Output the (x, y) coordinate of the center of the cell containing the given text.  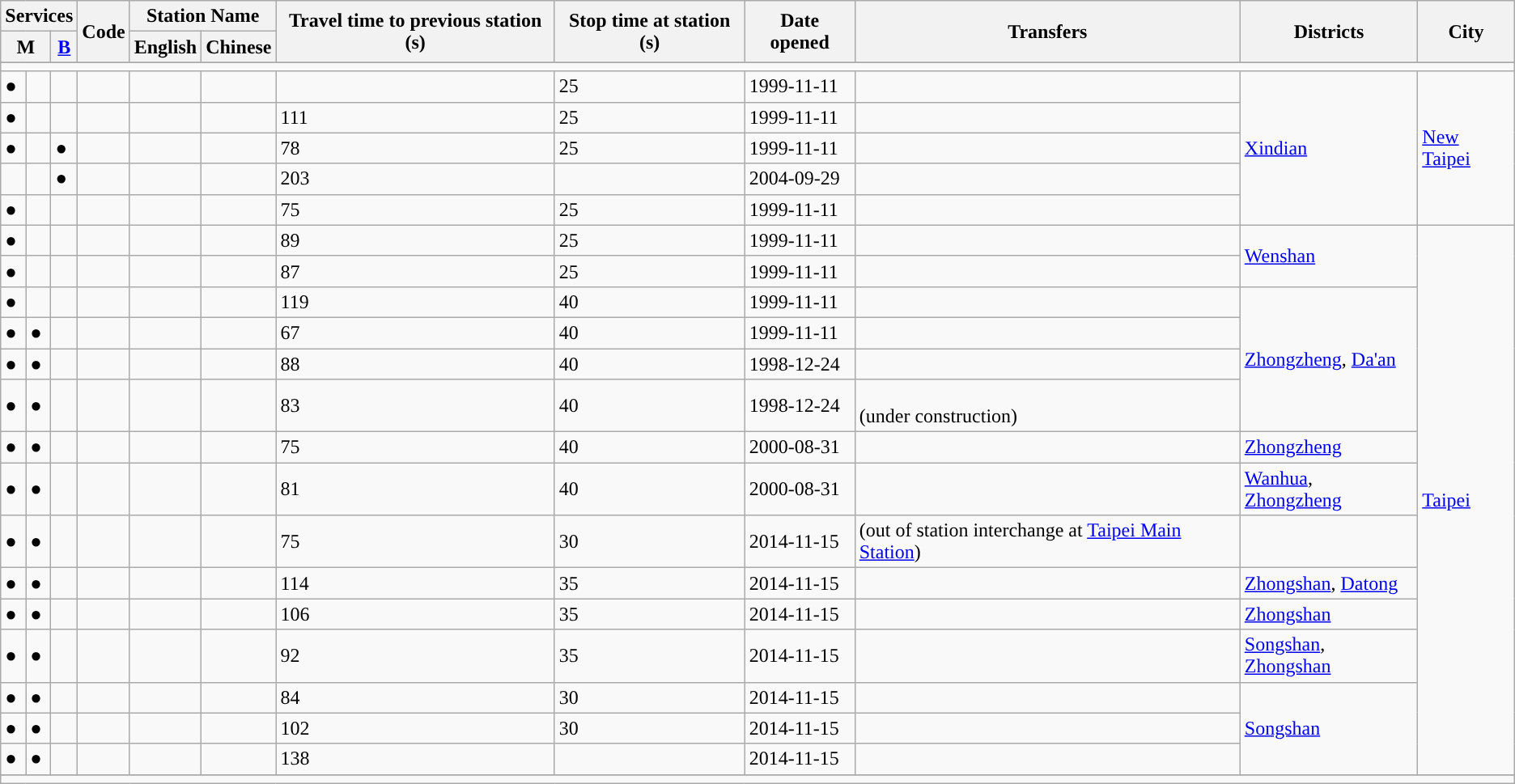
Travel time to previous station (s) (415, 32)
New Taipei (1466, 148)
67 (415, 333)
Zhongshan, Datong (1329, 583)
Xindian (1329, 148)
Stop time at station (s) (649, 32)
2004-09-29 (800, 179)
Date opened (800, 32)
Songshan, Zhongshan (1329, 655)
Songshan (1329, 728)
Zhongzheng, Da'an (1329, 359)
87 (415, 271)
138 (415, 759)
Zhongzheng (1329, 447)
Zhongshan (1329, 614)
83 (415, 406)
Station Name (202, 16)
84 (415, 697)
88 (415, 363)
(under construction) (1047, 406)
203 (415, 179)
Districts (1329, 32)
B (65, 47)
Wenshan (1329, 256)
Taipei (1466, 500)
Transfers (1047, 32)
81 (415, 489)
102 (415, 728)
111 (415, 117)
92 (415, 655)
106 (415, 614)
114 (415, 583)
89 (415, 240)
M (26, 47)
Chinese (239, 47)
Wanhua, Zhongzheng (1329, 489)
English (165, 47)
78 (415, 148)
City (1466, 32)
(out of station interchange at Taipei Main Station) (1047, 542)
Services (39, 16)
119 (415, 302)
Code (104, 32)
